Find where the given text appears and provide that cell's center as [X, Y] coordinate. 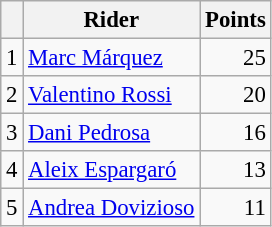
16 [236, 133]
Marc Márquez [112, 58]
25 [236, 58]
20 [236, 95]
Dani Pedrosa [112, 133]
1 [12, 58]
4 [12, 170]
Andrea Dovizioso [112, 208]
5 [12, 208]
Rider [112, 20]
11 [236, 208]
Valentino Rossi [112, 95]
2 [12, 95]
Points [236, 20]
13 [236, 170]
Aleix Espargaró [112, 170]
3 [12, 133]
